Determine the [X, Y] coordinate at the center of the cell enclosing the given text.  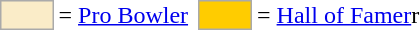
= Pro Bowler [124, 15]
